Capture the cell that displays the provided text and extract its [X, Y] central coordinate. 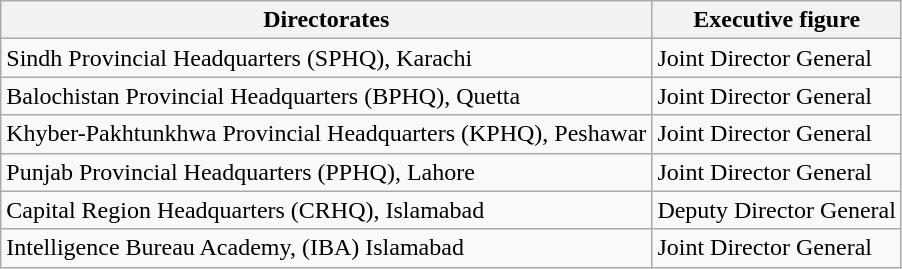
Khyber-Pakhtunkhwa Provincial Headquarters (KPHQ), Peshawar [326, 134]
Deputy Director General [777, 210]
Capital Region Headquarters (CRHQ), Islamabad [326, 210]
Balochistan Provincial Headquarters (BPHQ), Quetta [326, 96]
Intelligence Bureau Academy, (IBA) Islamabad [326, 248]
Directorates [326, 20]
Executive figure [777, 20]
Sindh Provincial Headquarters (SPHQ), Karachi [326, 58]
Punjab Provincial Headquarters (PPHQ), Lahore [326, 172]
